Detect which cell encompasses the target text, then output its [X, Y] center coordinate. 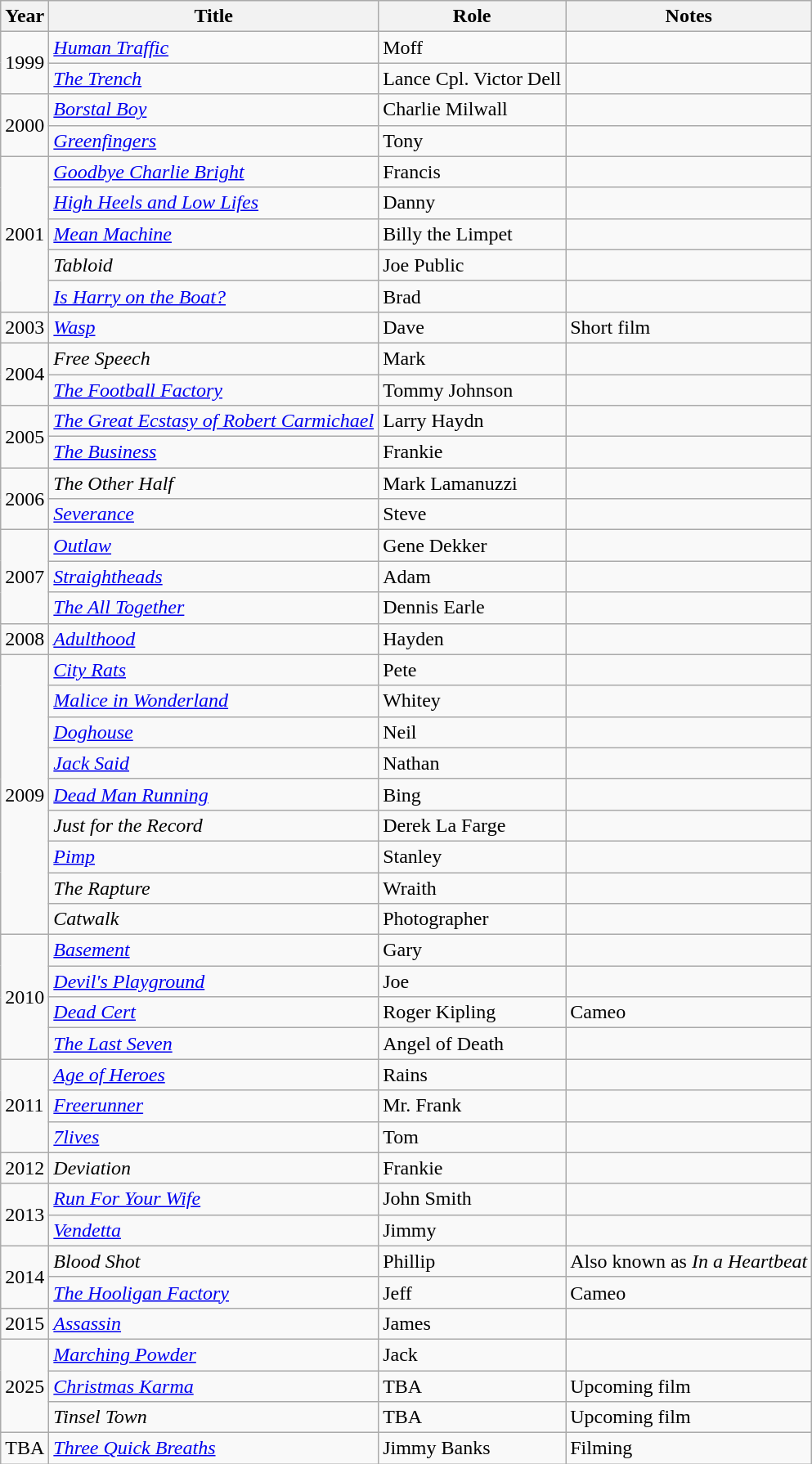
2000 [25, 125]
Filming [689, 1448]
Straightheads [214, 577]
2015 [25, 1323]
Steve [473, 514]
Outlaw [214, 546]
Adam [473, 577]
2006 [25, 499]
Gene Dekker [473, 546]
Just for the Record [214, 825]
The All Together [214, 608]
Bing [473, 794]
James [473, 1323]
Larry Haydn [473, 421]
Rains [473, 1075]
2008 [25, 639]
Basement [214, 950]
Joe [473, 981]
Stanley [473, 856]
Joe Public [473, 265]
7lives [214, 1137]
The Last Seven [214, 1044]
Mark Lamanuzzi [473, 483]
Human Traffic [214, 47]
Assassin [214, 1323]
2003 [25, 327]
The Other Half [214, 483]
Catwalk [214, 919]
Pimp [214, 856]
High Heels and Low Lifes [214, 203]
Doghouse [214, 732]
The Trench [214, 79]
Short film [689, 327]
Mr. Frank [473, 1106]
Hayden [473, 639]
Pete [473, 670]
Borstal Boy [214, 110]
Dennis Earle [473, 608]
Jeff [473, 1292]
Gary [473, 950]
Tony [473, 141]
Tinsel Town [214, 1417]
Tom [473, 1137]
2014 [25, 1277]
2012 [25, 1168]
2025 [25, 1385]
Also known as In a Heartbeat [689, 1261]
2010 [25, 997]
Wraith [473, 887]
Wasp [214, 327]
2009 [25, 795]
2011 [25, 1106]
Phillip [473, 1261]
Is Harry on the Boat? [214, 296]
Derek La Farge [473, 825]
2004 [25, 374]
Dave [473, 327]
Deviation [214, 1168]
Billy the Limpet [473, 234]
Mean Machine [214, 234]
Jimmy Banks [473, 1448]
Charlie Milwall [473, 110]
The Hooligan Factory [214, 1292]
Christmas Karma [214, 1386]
Adulthood [214, 639]
Dead Cert [214, 1013]
Photographer [473, 919]
Dead Man Running [214, 794]
Greenfingers [214, 141]
John Smith [473, 1199]
The Rapture [214, 887]
Jimmy [473, 1230]
Devil's Playground [214, 981]
Jack [473, 1354]
Angel of Death [473, 1044]
2007 [25, 577]
Role [473, 16]
Nathan [473, 763]
1999 [25, 63]
Tommy Johnson [473, 390]
Free Speech [214, 358]
2013 [25, 1215]
City Rats [214, 670]
Marching Powder [214, 1354]
Malice in Wonderland [214, 701]
Roger Kipling [473, 1013]
Whitey [473, 701]
Neil [473, 732]
Brad [473, 296]
Francis [473, 172]
Freerunner [214, 1106]
Year [25, 16]
Moff [473, 47]
Danny [473, 203]
Tabloid [214, 265]
The Great Ecstasy of Robert Carmichael [214, 421]
Lance Cpl. Victor Dell [473, 79]
Three Quick Breaths [214, 1448]
2005 [25, 437]
Blood Shot [214, 1261]
Vendetta [214, 1230]
Age of Heroes [214, 1075]
Title [214, 16]
Run For Your Wife [214, 1199]
Notes [689, 16]
Jack Said [214, 763]
The Football Factory [214, 390]
Severance [214, 514]
The Business [214, 452]
Mark [473, 358]
Goodbye Charlie Bright [214, 172]
2001 [25, 234]
